Scan for the cell matching the given text and deliver its [x, y] coordinate at center. 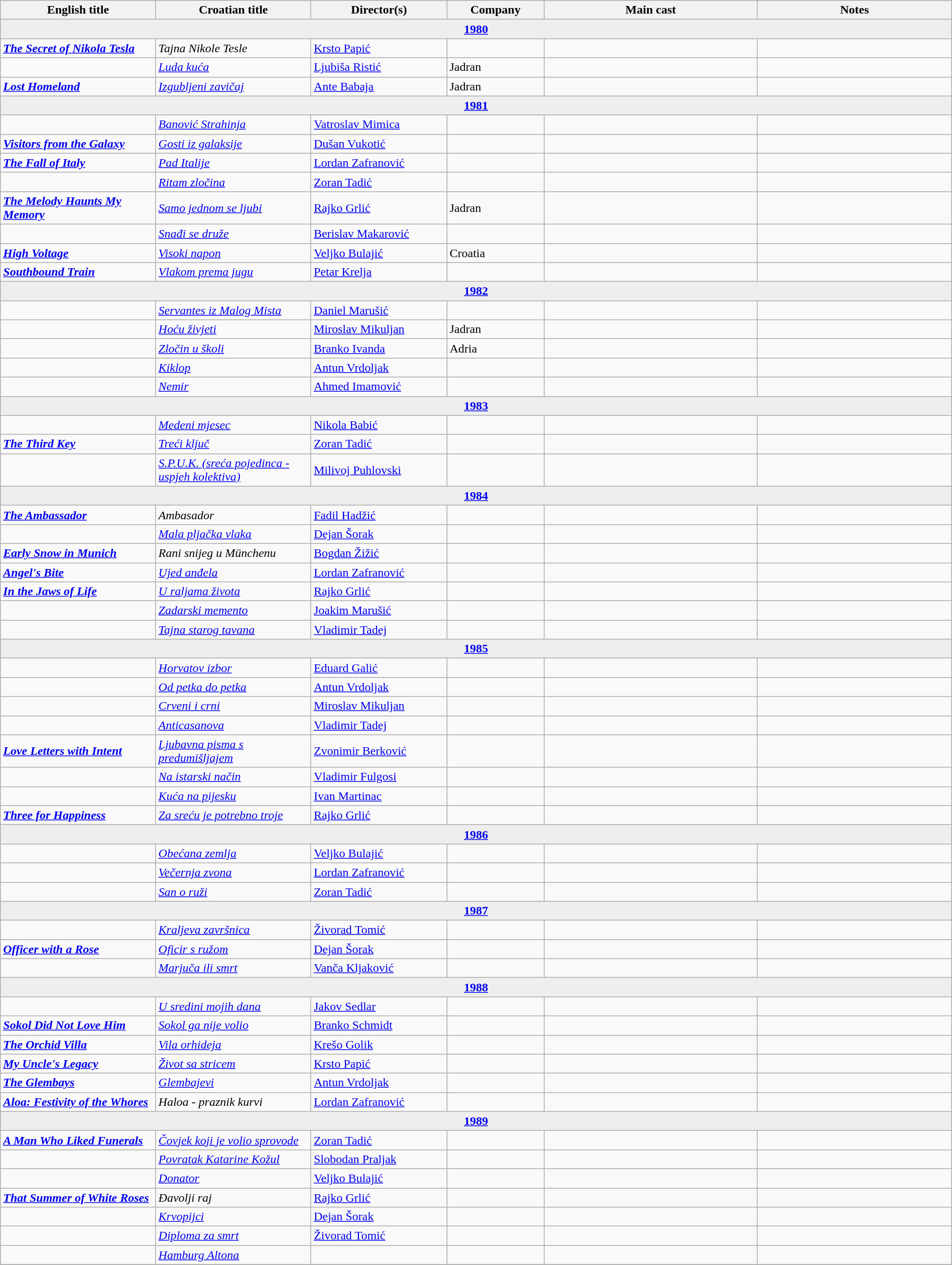
Kraljeva završnica [233, 930]
Snađi se druže [233, 234]
My Uncle's Legacy [78, 1064]
Luda kuća [233, 67]
1987 [476, 911]
Kuća na pijesku [233, 796]
Gosti iz galaksije [233, 144]
Branko Ivanda [379, 349]
Fadil Hadžić [379, 515]
Medeni mjesec [233, 425]
San o ruži [233, 891]
Ahmed Imamović [379, 387]
English title [78, 10]
Croatia [495, 253]
Ritam zločina [233, 182]
1989 [476, 1121]
Obećana zemlja [233, 853]
Adria [495, 349]
Kiklop [233, 368]
Vladimir Fulgosi [379, 777]
Petar Krelja [379, 272]
Visoki napon [233, 253]
Servantes iz Malog Mista [233, 310]
Jakov Sedlar [379, 1006]
Nemir [233, 387]
1981 [476, 105]
1985 [476, 649]
Zvonimir Berković [379, 751]
Love Letters with Intent [78, 751]
Joakim Marušić [379, 611]
The Third Key [78, 444]
The Orchid Villa [78, 1045]
Bogdan Žižić [379, 553]
Nikola Babić [379, 425]
Anticasanova [233, 725]
The Ambassador [78, 515]
Croatian title [233, 10]
Sokol Did Not Love Him [78, 1025]
In the Jaws of Life [78, 592]
U raljama života [233, 592]
High Voltage [78, 253]
Rani snijeg u Münchenu [233, 553]
The Fall of Italy [78, 163]
The Melody Haunts My Memory [78, 208]
Pad Italije [233, 163]
Angel's Bite [78, 572]
Ambasador [233, 515]
That Summer of White Roses [78, 1198]
Banović Strahinja [233, 125]
Officer with a Rose [78, 949]
Vanča Kljaković [379, 968]
Lost Homeland [78, 86]
1984 [476, 496]
The Glembays [78, 1083]
A Man Who Liked Funerals [78, 1140]
Eduard Galić [379, 668]
Vila orhideja [233, 1045]
Hamburg Altona [233, 1255]
1983 [476, 406]
Donator [233, 1178]
Berislav Makarović [379, 234]
Čovjek koji je volio sprovode [233, 1140]
Sokol ga nije volio [233, 1025]
Zadarski memento [233, 611]
Mala pljačka vlaka [233, 534]
Ante Babaja [379, 86]
The Secret of Nikola Tesla [78, 48]
Haloa - praznik kurvi [233, 1102]
Main cast [651, 10]
Company [495, 10]
Branko Schmidt [379, 1025]
Ujed anđela [233, 572]
Krešo Golik [379, 1045]
Tajna Nikole Tesle [233, 48]
Povratak Katarine Kožul [233, 1159]
Southbound Train [78, 272]
Oficir s ružom [233, 949]
Director(s) [379, 10]
U sredini mojih dana [233, 1006]
Glembajevi [233, 1083]
Zločin u školi [233, 349]
Aloa: Festivity of the Whores [78, 1102]
Tajna starog tavana [233, 630]
Vatroslav Mimica [379, 125]
1980 [476, 29]
Notes [855, 10]
1982 [476, 291]
Diploma za smrt [233, 1236]
Vlakom prema jugu [233, 272]
1986 [476, 834]
Treći ključ [233, 444]
Milivoj Puhlovski [379, 470]
Krvopijci [233, 1217]
1988 [476, 987]
Marjuča ili smrt [233, 968]
Crveni i crni [233, 706]
Izgubljeni zavičaj [233, 86]
S.P.U.K. (sreća pojedinca - uspjeh kolektiva) [233, 470]
Život sa stricem [233, 1064]
Od petka do petka [233, 687]
Horvatov izbor [233, 668]
Đavolji raj [233, 1198]
Za sreću je potrebno troje [233, 815]
Daniel Marušić [379, 310]
Ljubavna pisma s predumišljajem [233, 751]
Samo jednom se ljubi [233, 208]
Večernja zvona [233, 872]
Ivan Martinac [379, 796]
Visitors from the Galaxy [78, 144]
Ljubiša Ristić [379, 67]
Na istarski način [233, 777]
Three for Happiness [78, 815]
Slobodan Praljak [379, 1159]
Dušan Vukotić [379, 144]
Hoću živjeti [233, 329]
Early Snow in Munich [78, 553]
